Find where the given text appears and provide that cell's center as (x, y) coordinate. 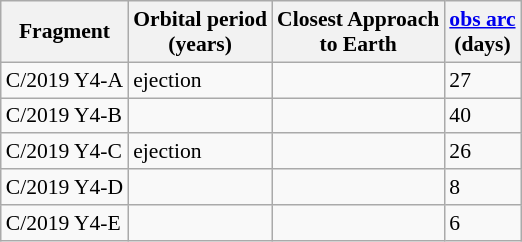
Fragment (64, 32)
C/2019 Y4-C (64, 152)
C/2019 Y4-A (64, 80)
26 (482, 152)
C/2019 Y4-E (64, 223)
C/2019 Y4-D (64, 187)
obs arc(days) (482, 32)
C/2019 Y4-B (64, 116)
8 (482, 187)
Closest Approachto Earth (358, 32)
40 (482, 116)
27 (482, 80)
6 (482, 223)
Orbital period(years) (200, 32)
